Provide the [x, y] coordinate of the cell's center where the given text is located.  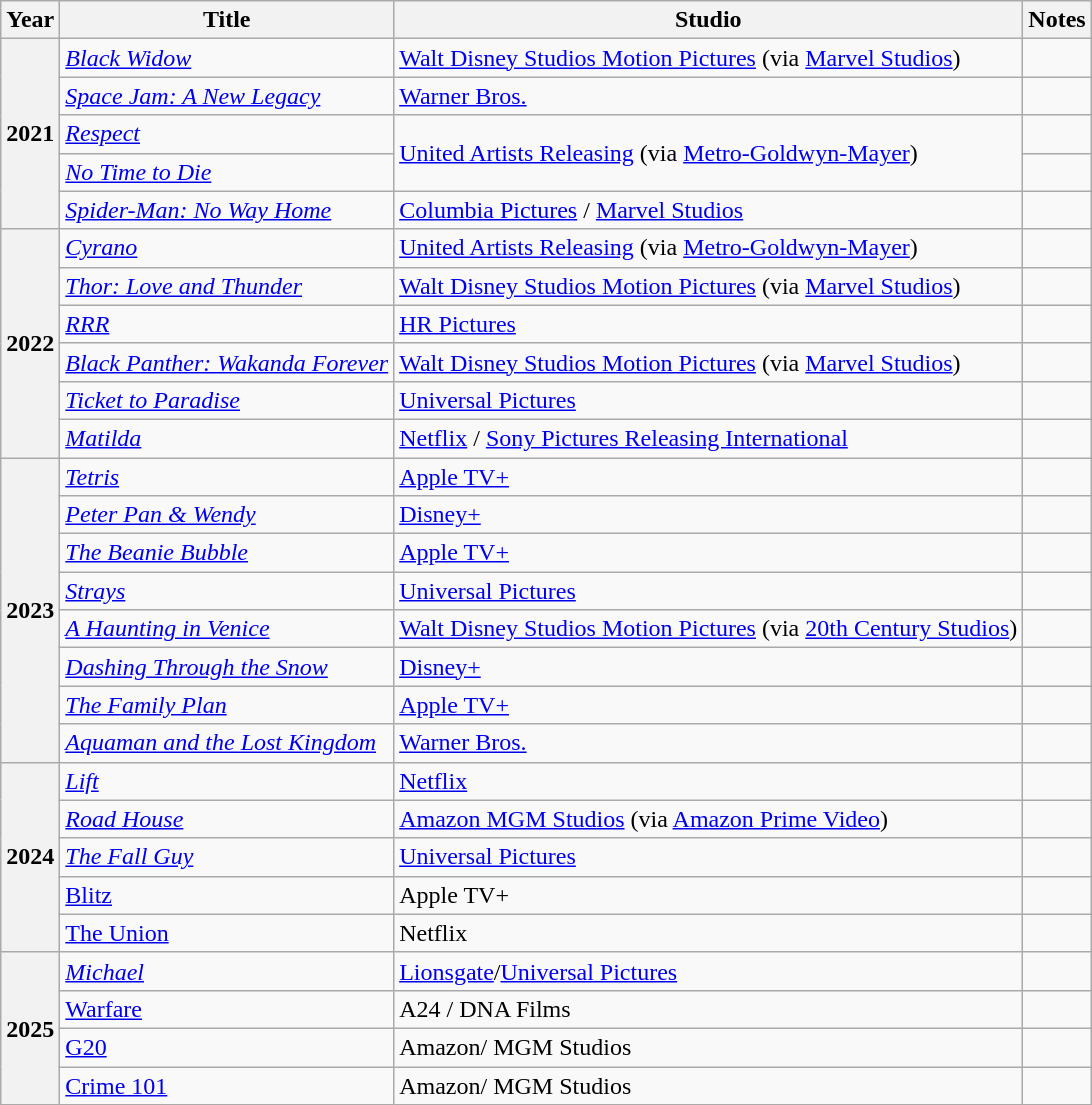
A Haunting in Venice [227, 629]
Strays [227, 591]
RRR [227, 324]
The Fall Guy [227, 857]
Michael [227, 971]
Year [30, 20]
2022 [30, 343]
Lionsgate/Universal Pictures [708, 971]
No Time to Die [227, 172]
Walt Disney Studios Motion Pictures (via 20th Century Studios) [708, 629]
The Family Plan [227, 705]
Peter Pan & Wendy [227, 515]
Blitz [227, 895]
Ticket to Paradise [227, 400]
Aquaman and the Lost Kingdom [227, 743]
Dashing Through the Snow [227, 667]
Respect [227, 134]
Space Jam: A New Legacy [227, 96]
Amazon MGM Studios (via Amazon Prime Video) [708, 819]
Road House [227, 819]
Black Panther: Wakanda Forever [227, 362]
Cyrano [227, 248]
2021 [30, 134]
Netflix / Sony Pictures Releasing International [708, 438]
2024 [30, 857]
Crime 101 [227, 1085]
HR Pictures [708, 324]
Notes [1057, 20]
Warfare [227, 1009]
Title [227, 20]
Lift [227, 781]
G20 [227, 1047]
Matilda [227, 438]
The Beanie Bubble [227, 553]
The Union [227, 933]
Black Widow [227, 58]
Tetris [227, 477]
2025 [30, 1028]
A24 / DNA Films [708, 1009]
Columbia Pictures / Marvel Studios [708, 210]
2023 [30, 610]
Studio [708, 20]
Spider-Man: No Way Home [227, 210]
Thor: Love and Thunder [227, 286]
